Determine the (x, y) coordinate at the center of the cell enclosing the given text.  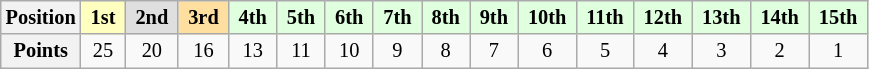
16 (203, 51)
9 (397, 51)
3 (721, 51)
6th (349, 17)
14th (779, 17)
4 (663, 51)
7 (494, 51)
8th (446, 17)
11th (604, 17)
12th (663, 17)
2 (779, 51)
13 (253, 51)
8 (446, 51)
1 (838, 51)
6 (547, 51)
11 (301, 51)
Position (41, 17)
25 (104, 51)
Points (41, 51)
7th (397, 17)
5th (301, 17)
2nd (152, 17)
5 (604, 51)
20 (152, 51)
9th (494, 17)
15th (838, 17)
4th (253, 17)
10th (547, 17)
3rd (203, 17)
13th (721, 17)
1st (104, 17)
10 (349, 51)
